Return [X, Y] of the center of cell containing provided text 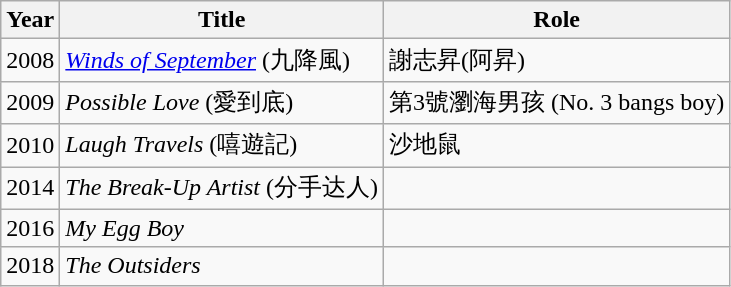
Role [557, 20]
Winds of September (九降風) [222, 60]
2009 [30, 102]
沙地鼠 [557, 146]
The Break-Up Artist (分手达人) [222, 188]
My Egg Boy [222, 228]
2008 [30, 60]
Possible Love (愛到底) [222, 102]
The Outsiders [222, 266]
2016 [30, 228]
2014 [30, 188]
2010 [30, 146]
2018 [30, 266]
Laugh Travels (嘻遊記) [222, 146]
Year [30, 20]
第3號瀏海男孩 (No. 3 bangs boy) [557, 102]
Title [222, 20]
謝志昇(阿昇) [557, 60]
